Return the [x, y] coordinate for the center point of the cell that contains the specified text.  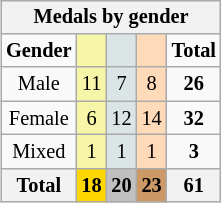
12 [122, 118]
Gender [38, 51]
Medals by gender [111, 17]
26 [194, 84]
6 [91, 118]
7 [122, 84]
18 [91, 185]
Female [38, 118]
61 [194, 185]
3 [194, 152]
Male [38, 84]
20 [122, 185]
8 [152, 84]
Mixed [38, 152]
11 [91, 84]
32 [194, 118]
23 [152, 185]
14 [152, 118]
